Locate the cell with the specified text and output its [x, y] center coordinate. 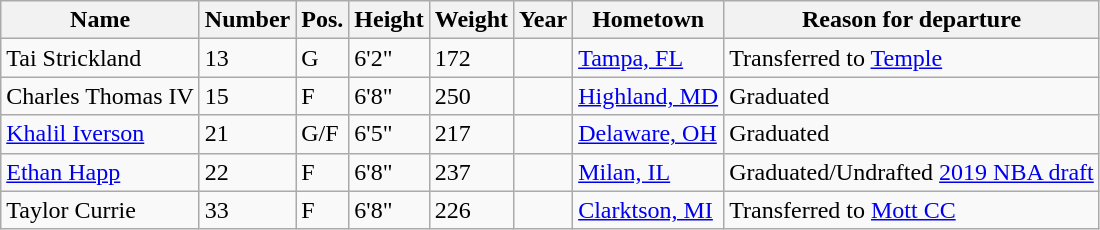
172 [471, 58]
Transferred to Temple [912, 58]
Year [544, 20]
Tai Strickland [100, 58]
33 [247, 210]
Tampa, FL [648, 58]
13 [247, 58]
Reason for departure [912, 20]
22 [247, 172]
Transferred to Mott CC [912, 210]
Milan, IL [648, 172]
Khalil Iverson [100, 134]
226 [471, 210]
Hometown [648, 20]
15 [247, 96]
250 [471, 96]
Weight [471, 20]
Charles Thomas IV [100, 96]
237 [471, 172]
Ethan Happ [100, 172]
Name [100, 20]
Pos. [322, 20]
6'5" [389, 134]
G/F [322, 134]
Taylor Currie [100, 210]
6'2" [389, 58]
21 [247, 134]
Number [247, 20]
217 [471, 134]
Height [389, 20]
Clarktson, MI [648, 210]
Graduated/Undrafted 2019 NBA draft [912, 172]
Highland, MD [648, 96]
G [322, 58]
Delaware, OH [648, 134]
